Scan for the cell matching the given text and deliver its [x, y] coordinate at center. 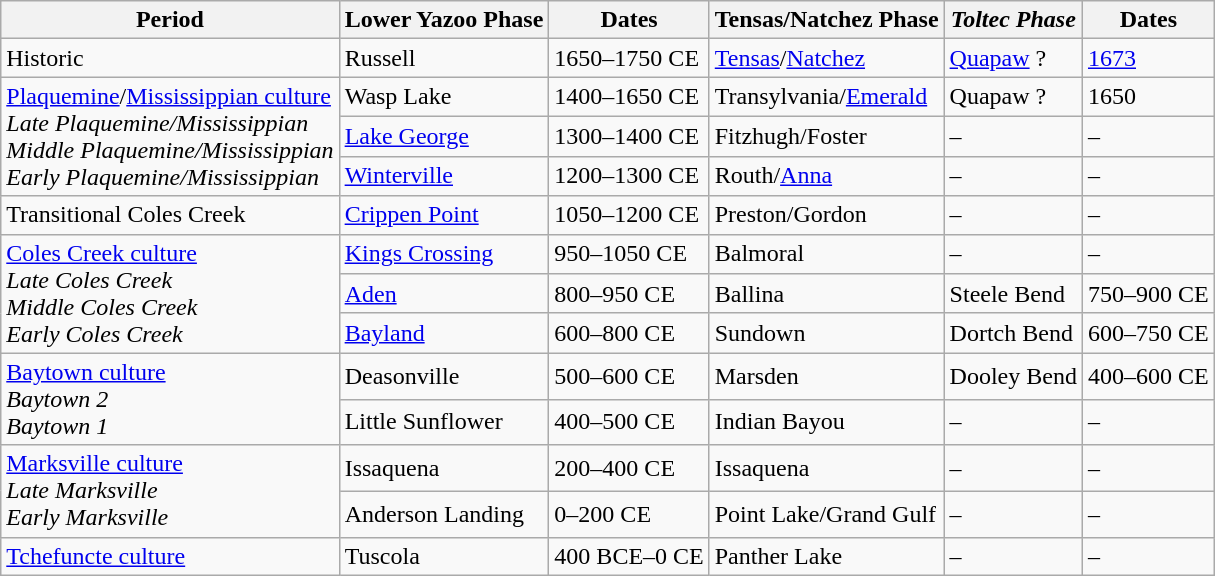
1200–1300 CE [629, 176]
Dooley Bend [1013, 376]
400–600 CE [1148, 376]
Fitzhugh/Foster [826, 137]
Coles Creek cultureLate Coles CreekMiddle Coles CreekEarly Coles Creek [170, 294]
Sundown [826, 333]
Tchefuncte culture [170, 556]
1673 [1148, 58]
400 BCE–0 CE [629, 556]
Preston/Gordon [826, 215]
0–200 CE [629, 514]
Point Lake/Grand Gulf [826, 514]
Balmoral [826, 254]
Crippen Point [444, 215]
950–1050 CE [629, 254]
Panther Lake [826, 556]
Routh/Anna [826, 176]
Deasonville [444, 376]
Period [170, 20]
Plaquemine/Mississippian cultureLate Plaquemine/MississippianMiddle Plaquemine/MississippianEarly Plaquemine/Mississippian [170, 136]
Anderson Landing [444, 514]
1400–1650 CE [629, 97]
Tensas/Natchez [826, 58]
Steele Bend [1013, 294]
Little Sunflower [444, 422]
Bayland [444, 333]
600–750 CE [1148, 333]
200–400 CE [629, 468]
1650–1750 CE [629, 58]
800–950 CE [629, 294]
Kings Crossing [444, 254]
Tuscola [444, 556]
Lake George [444, 137]
Historic [170, 58]
Ballina [826, 294]
Transylvania/Emerald [826, 97]
Winterville [444, 176]
Wasp Lake [444, 97]
Marsden [826, 376]
1650 [1148, 97]
1300–1400 CE [629, 137]
Transitional Coles Creek [170, 215]
400–500 CE [629, 422]
Lower Yazoo Phase [444, 20]
500–600 CE [629, 376]
Baytown culture Baytown 2 Baytown 1 [170, 399]
Tensas/Natchez Phase [826, 20]
750–900 CE [1148, 294]
1050–1200 CE [629, 215]
600–800 CE [629, 333]
Marksville culture Late Marksville Early Marksville [170, 491]
Russell [444, 58]
Indian Bayou [826, 422]
Toltec Phase [1013, 20]
Dortch Bend [1013, 333]
Aden [444, 294]
